Locate the cell with the specified text and output its (x, y) center coordinate. 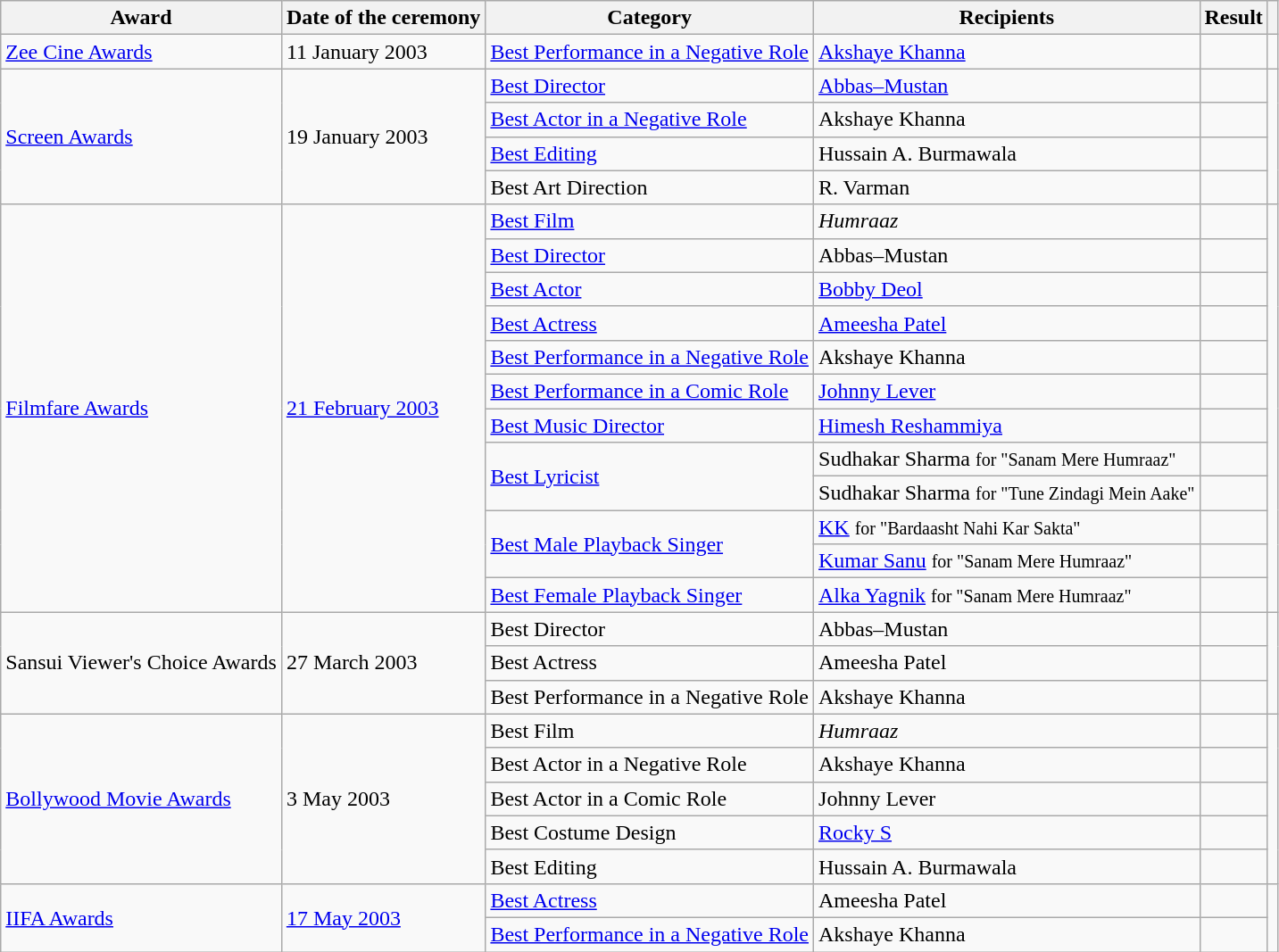
21 February 2003 (384, 409)
R. Varman (1007, 187)
Best Lyricist (650, 476)
19 January 2003 (384, 137)
Best Female Playback Singer (650, 595)
Best Actor in a Comic Role (650, 799)
Bobby Deol (1007, 289)
Best Actor (650, 289)
Best Performance in a Comic Role (650, 391)
Category (650, 18)
Best Music Director (650, 426)
IIFA Awards (141, 917)
Best Art Direction (650, 187)
Sansui Viewer's Choice Awards (141, 663)
3 May 2003 (384, 799)
Date of the ceremony (384, 18)
Kumar Sanu for "Sanam Mere Humraaz" (1007, 561)
Best Male Playback Singer (650, 544)
Award (141, 18)
Sudhakar Sharma for "Sanam Mere Humraaz" (1007, 459)
11 January 2003 (384, 52)
Result (1233, 18)
Filmfare Awards (141, 409)
Himesh Reshammiya (1007, 426)
Sudhakar Sharma for "Tune Zindagi Mein Aake" (1007, 493)
17 May 2003 (384, 917)
Screen Awards (141, 137)
Best Costume Design (650, 832)
Zee Cine Awards (141, 52)
Alka Yagnik for "Sanam Mere Humraaz" (1007, 595)
Recipients (1007, 18)
27 March 2003 (384, 663)
Bollywood Movie Awards (141, 799)
Rocky S (1007, 832)
KK for "Bardaasht Nahi Kar Sakta" (1007, 527)
